Determine the [x, y] coordinate at the center of the cell enclosing the given text.  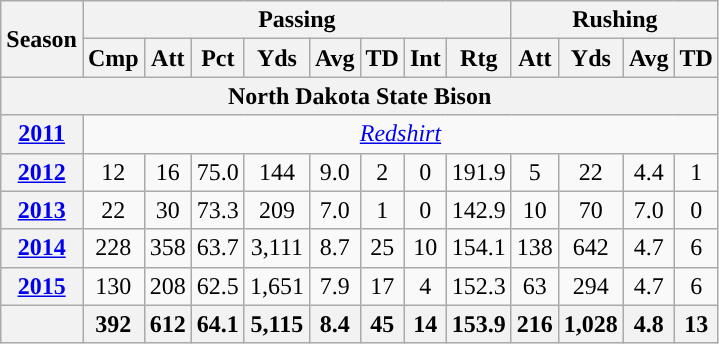
62.5 [218, 286]
16 [168, 172]
75.0 [218, 172]
144 [276, 172]
Redshirt [400, 134]
Season [42, 39]
2013 [42, 210]
Rushing [614, 20]
612 [168, 324]
8.4 [334, 324]
4 [425, 286]
642 [590, 248]
13 [696, 324]
73.3 [218, 210]
154.1 [478, 248]
45 [382, 324]
216 [534, 324]
2011 [42, 134]
294 [590, 286]
5,115 [276, 324]
Cmp [113, 58]
64.1 [218, 324]
7.9 [334, 286]
3,111 [276, 248]
12 [113, 172]
191.9 [478, 172]
1,028 [590, 324]
152.3 [478, 286]
Int [425, 58]
392 [113, 324]
2014 [42, 248]
142.9 [478, 210]
5 [534, 172]
209 [276, 210]
2 [382, 172]
1,651 [276, 286]
138 [534, 248]
4.4 [648, 172]
2015 [42, 286]
70 [590, 210]
8.7 [334, 248]
208 [168, 286]
14 [425, 324]
358 [168, 248]
9.0 [334, 172]
30 [168, 210]
153.9 [478, 324]
25 [382, 248]
130 [113, 286]
63.7 [218, 248]
Rtg [478, 58]
2012 [42, 172]
228 [113, 248]
17 [382, 286]
Passing [296, 20]
North Dakota State Bison [360, 96]
4.8 [648, 324]
63 [534, 286]
Pct [218, 58]
